Determine the (x, y) coordinate at the center of the cell enclosing the given text.  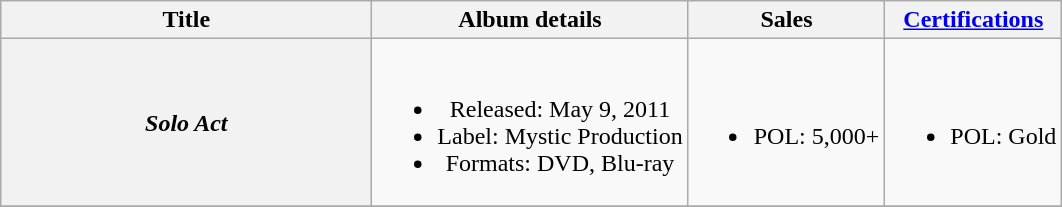
POL: 5,000+ (786, 122)
Title (186, 20)
Certifications (974, 20)
Solo Act (186, 122)
Album details (530, 20)
Sales (786, 20)
POL: Gold (974, 122)
Released: May 9, 2011Label: Mystic ProductionFormats: DVD, Blu-ray (530, 122)
